Detect which cell encompasses the target text, then output its (x, y) center coordinate. 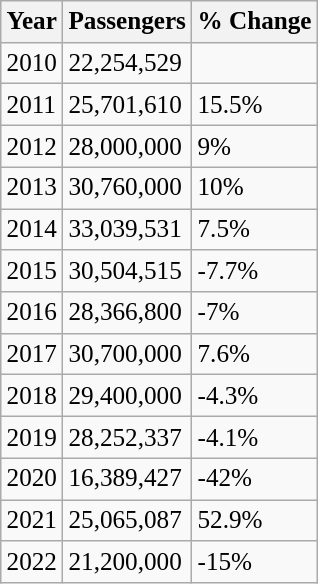
30,504,515 (128, 271)
-4.3% (255, 396)
2022 (32, 562)
28,000,000 (128, 146)
2017 (32, 354)
% Change (255, 22)
7.5% (255, 229)
2018 (32, 396)
-4.1% (255, 437)
9% (255, 146)
2013 (32, 188)
Passengers (128, 22)
Year (32, 22)
28,252,337 (128, 437)
2015 (32, 271)
7.6% (255, 354)
33,039,531 (128, 229)
30,700,000 (128, 354)
52.9% (255, 520)
2019 (32, 437)
25,065,087 (128, 520)
21,200,000 (128, 562)
2014 (32, 229)
2020 (32, 479)
10% (255, 188)
-7% (255, 313)
2012 (32, 146)
2016 (32, 313)
22,254,529 (128, 63)
16,389,427 (128, 479)
15.5% (255, 105)
2021 (32, 520)
30,760,000 (128, 188)
-42% (255, 479)
2011 (32, 105)
2010 (32, 63)
25,701,610 (128, 105)
29,400,000 (128, 396)
-7.7% (255, 271)
-15% (255, 562)
28,366,800 (128, 313)
